Pinpoint the cell where the given text exists, returning its (x, y) midpoint coordinate. 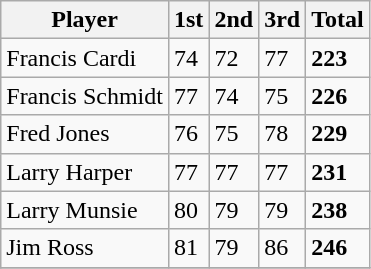
2nd (234, 20)
3rd (282, 20)
Larry Munsie (85, 210)
231 (338, 172)
Total (338, 20)
81 (188, 248)
246 (338, 248)
1st (188, 20)
238 (338, 210)
Player (85, 20)
Larry Harper (85, 172)
86 (282, 248)
226 (338, 96)
229 (338, 134)
Fred Jones (85, 134)
76 (188, 134)
78 (282, 134)
72 (234, 58)
Jim Ross (85, 248)
80 (188, 210)
Francis Schmidt (85, 96)
Francis Cardi (85, 58)
223 (338, 58)
